Pinpoint the cell where the given text exists, returning its (x, y) midpoint coordinate. 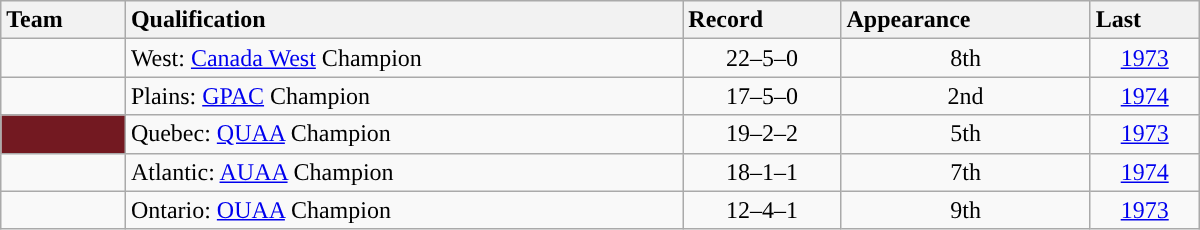
9th (966, 210)
22–5–0 (762, 58)
Record (762, 20)
West: Canada West Champion (404, 58)
Qualification (404, 20)
Ontario: OUAA Champion (404, 210)
Last (1144, 20)
7th (966, 172)
18–1–1 (762, 172)
Atlantic: AUAA Champion (404, 172)
17–5–0 (762, 96)
8th (966, 58)
Quebec: QUAA Champion (404, 134)
19–2–2 (762, 134)
2nd (966, 96)
Plains: GPAC Champion (404, 96)
Appearance (966, 20)
5th (966, 134)
Team (64, 20)
12–4–1 (762, 210)
